Return the [X, Y] coordinate for the center point of the cell that contains the specified text.  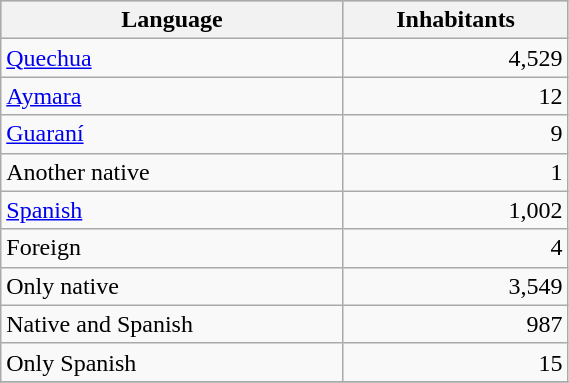
1 [456, 172]
15 [456, 362]
Native and Spanish [172, 324]
Quechua [172, 58]
Another native [172, 172]
Spanish [172, 210]
Guaraní [172, 134]
1,002 [456, 210]
Inhabitants [456, 20]
Only native [172, 286]
Language [172, 20]
4 [456, 248]
Aymara [172, 96]
Foreign [172, 248]
3,549 [456, 286]
12 [456, 96]
4,529 [456, 58]
987 [456, 324]
Only Spanish [172, 362]
9 [456, 134]
